For the text-containing cell, return its midpoint in [x, y] coordinate format. 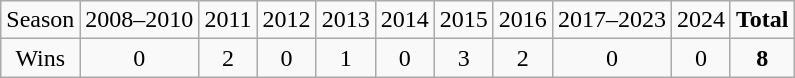
3 [464, 58]
2024 [700, 20]
8 [762, 58]
2014 [404, 20]
Total [762, 20]
2017–2023 [612, 20]
1 [346, 58]
2016 [522, 20]
2012 [286, 20]
Season [40, 20]
2008–2010 [140, 20]
2013 [346, 20]
2011 [228, 20]
2015 [464, 20]
Wins [40, 58]
